Determine the (X, Y) coordinate at the center of the cell enclosing the given text.  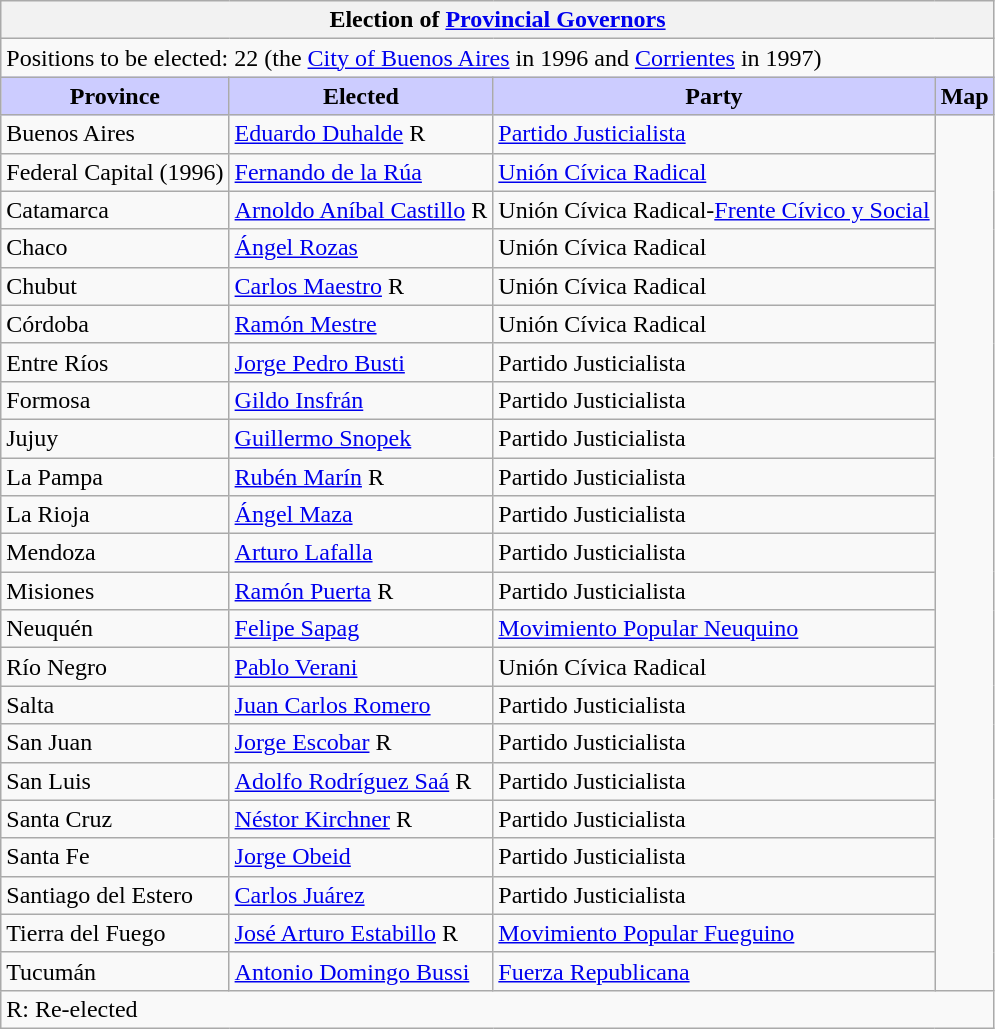
Positions to be elected: 22 (the City of Buenos Aires in 1996 and Corrientes in 1997) (498, 58)
Santiago del Estero (115, 895)
Formosa (115, 400)
Elected (361, 96)
Gildo Insfrán (361, 400)
Antonio Domingo Bussi (361, 971)
Tierra del Fuego (115, 933)
Ramón Mestre (361, 324)
Rubén Marín R (361, 477)
Jorge Pedro Busti (361, 362)
Eduardo Duhalde R (361, 134)
Carlos Juárez (361, 895)
Salta (115, 705)
Carlos Maestro R (361, 286)
Tucumán (115, 971)
San Luis (115, 781)
Ángel Maza (361, 515)
Córdoba (115, 324)
La Rioja (115, 515)
José Arturo Estabillo R (361, 933)
Movimiento Popular Neuquino (714, 629)
Neuquén (115, 629)
Unión Cívica Radical-Frente Cívico y Social (714, 210)
San Juan (115, 743)
Ángel Rozas (361, 248)
Santa Fe (115, 857)
Mendoza (115, 553)
Party (714, 96)
Arturo Lafalla (361, 553)
Jorge Obeid (361, 857)
Adolfo Rodríguez Saá R (361, 781)
R: Re-elected (498, 1009)
Arnoldo Aníbal Castillo R (361, 210)
Felipe Sapag (361, 629)
Santa Cruz (115, 819)
La Pampa (115, 477)
Fuerza Republicana (714, 971)
Pablo Verani (361, 667)
Chubut (115, 286)
Jujuy (115, 438)
Buenos Aires (115, 134)
Ramón Puerta R (361, 591)
Entre Ríos (115, 362)
Province (115, 96)
Jorge Escobar R (361, 743)
Juan Carlos Romero (361, 705)
Chaco (115, 248)
Federal Capital (1996) (115, 172)
Map (964, 96)
Misiones (115, 591)
Fernando de la Rúa (361, 172)
Río Negro (115, 667)
Guillermo Snopek (361, 438)
Catamarca (115, 210)
Movimiento Popular Fueguino (714, 933)
Election of Provincial Governors (498, 20)
Néstor Kirchner R (361, 819)
